For the text-containing cell, return its midpoint in (x, y) coordinate format. 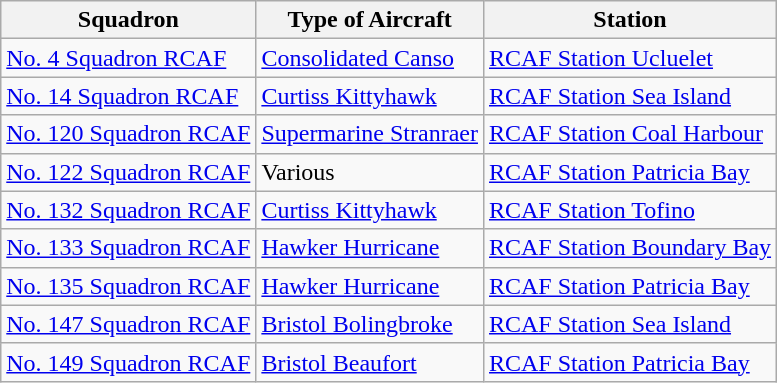
Various (370, 172)
No. 135 Squadron RCAF (128, 286)
No. 4 Squadron RCAF (128, 58)
Supermarine Stranraer (370, 134)
No. 14 Squadron RCAF (128, 96)
No. 147 Squadron RCAF (128, 324)
Bristol Beaufort (370, 362)
Type of Aircraft (370, 20)
Consolidated Canso (370, 58)
No. 132 Squadron RCAF (128, 210)
Squadron (128, 20)
RCAF Station Tofino (630, 210)
No. 133 Squadron RCAF (128, 248)
No. 149 Squadron RCAF (128, 362)
RCAF Station Ucluelet (630, 58)
Station (630, 20)
No. 122 Squadron RCAF (128, 172)
No. 120 Squadron RCAF (128, 134)
RCAF Station Boundary Bay (630, 248)
RCAF Station Coal Harbour (630, 134)
Bristol Bolingbroke (370, 324)
